For the text-containing cell, return its midpoint in [X, Y] coordinate format. 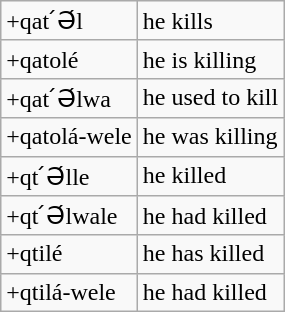
+qtilé [70, 254]
+qat ́Ә́l [70, 21]
+qat ́Ә́lwa [70, 98]
+qt ́Ә́lle [70, 176]
he kills [210, 21]
he used to kill [210, 98]
he was killing [210, 137]
he has killed [210, 254]
+qtilá-wele [70, 292]
+qt ́Ә́lwale [70, 216]
+qatolé [70, 59]
+qatolá-wele [70, 137]
he is killing [210, 59]
he killed [210, 176]
